Return [X, Y] of the center of cell containing provided text 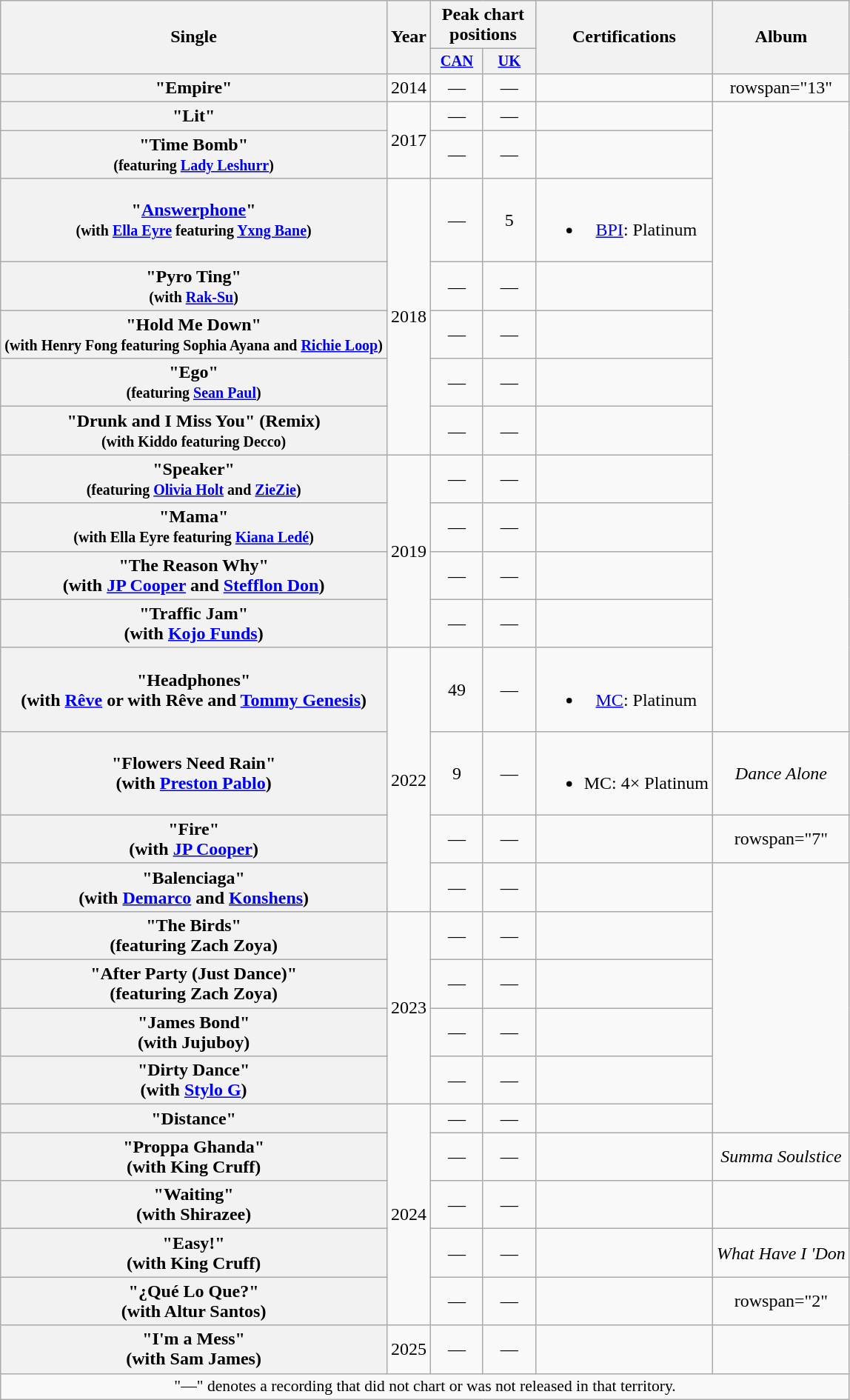
"—" denotes a recording that did not chart or was not released in that territory. [425, 1387]
"Answerphone"(with Ella Eyre featuring Yxng Bane) [194, 221]
"Empire" [194, 87]
UK [509, 61]
2022 [409, 779]
What Have I 'Don [782, 1253]
Year [409, 37]
rowspan="7" [782, 839]
"James Bond"(with Jujuboy) [194, 1033]
"Lit" [194, 116]
CAN [458, 61]
MC: 4× Platinum [623, 773]
"Ego"(featuring Sean Paul) [194, 382]
"The Birds"(featuring Zach Zoya) [194, 935]
2014 [409, 87]
"Dirty Dance"(with Stylo G) [194, 1080]
"Flowers Need Rain"(with Preston Pablo) [194, 773]
"I'm a Mess"(with Sam James) [194, 1350]
"The Reason Why"(with JP Cooper and Stefflon Don) [194, 575]
49 [458, 689]
Single [194, 37]
"Mama"(with Ella Eyre featuring Kiana Ledé) [194, 527]
"Traffic Jam"(with Kojo Funds) [194, 624]
BPI: Platinum [623, 221]
Certifications [623, 37]
Album [782, 37]
5 [509, 221]
2018 [409, 317]
"Fire"(with JP Cooper) [194, 839]
rowspan="2" [782, 1301]
"Headphones"(with Rêve or with Rêve and Tommy Genesis) [194, 689]
Summa Soulstice [782, 1157]
"Distance" [194, 1119]
"Easy!"(with King Cruff) [194, 1253]
"Time Bomb"(featuring Lady Leshurr) [194, 154]
"Pyro Ting"(with Rak-Su) [194, 286]
MC: Platinum [623, 689]
"After Party (Just Dance)"(featuring Zach Zoya) [194, 984]
"Waiting"(with Shirazee) [194, 1204]
2017 [409, 141]
2024 [409, 1215]
"Proppa Ghanda"(with King Cruff) [194, 1157]
9 [458, 773]
2023 [409, 1007]
Peak chart positions [483, 25]
rowspan="13" [782, 87]
2019 [409, 551]
"Balenciaga"(with Demarco and Konshens) [194, 887]
2025 [409, 1350]
"¿Qué Lo Que?"(with Altur Santos) [194, 1301]
"Drunk and I Miss You" (Remix)(with Kiddo featuring Decco) [194, 431]
Dance Alone [782, 773]
"Hold Me Down"(with Henry Fong featuring Sophia Ayana and Richie Loop) [194, 335]
"Speaker"(featuring Olivia Holt and ZieZie) [194, 479]
